Provide the [x, y] coordinate of the cell's center where the given text is located.  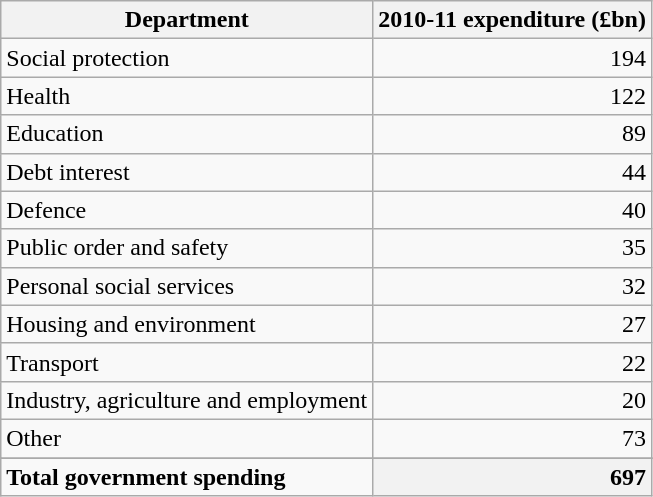
Housing and environment [187, 324]
22 [512, 362]
89 [512, 134]
44 [512, 172]
122 [512, 96]
Health [187, 96]
Education [187, 134]
Industry, agriculture and employment [187, 400]
Public order and safety [187, 248]
40 [512, 210]
27 [512, 324]
Social protection [187, 58]
Other [187, 438]
697 [512, 477]
Transport [187, 362]
Debt interest [187, 172]
35 [512, 248]
Defence [187, 210]
2010-11 expenditure (£bn) [512, 20]
Total government spending [187, 477]
20 [512, 400]
73 [512, 438]
Personal social services [187, 286]
Department [187, 20]
194 [512, 58]
32 [512, 286]
